Output the [X, Y] coordinate of the center of the cell containing the given text.  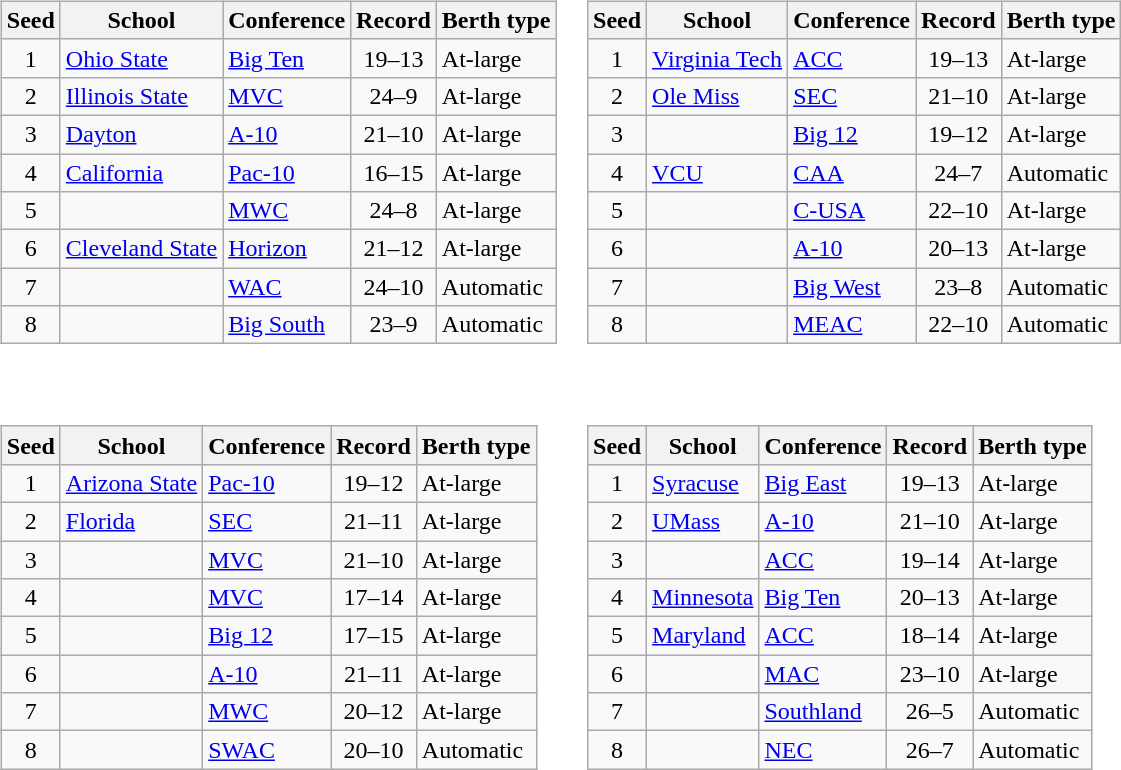
Arizona State [131, 483]
23–8 [959, 287]
18–14 [930, 636]
Big East [823, 483]
MEAC [852, 325]
23–10 [930, 674]
MAC [823, 674]
Ohio State [141, 58]
NEC [823, 750]
Southland [823, 712]
SWAC [267, 750]
26–7 [930, 750]
VCU [718, 173]
Horizon [287, 249]
Ole Miss [718, 96]
24–7 [959, 173]
21–12 [394, 249]
20–10 [374, 750]
Big West [852, 287]
Virginia Tech [718, 58]
20–12 [374, 712]
Syracuse [703, 483]
16–15 [394, 173]
Maryland [703, 636]
Dayton [141, 134]
UMass [703, 521]
WAC [287, 287]
CAA [852, 173]
17–15 [374, 636]
24–10 [394, 287]
24–9 [394, 96]
Big South [287, 325]
26–5 [930, 712]
19–14 [930, 559]
Cleveland State [141, 249]
C-USA [852, 211]
California [141, 173]
23–9 [394, 325]
Minnesota [703, 598]
Illinois State [141, 96]
24–8 [394, 211]
17–14 [374, 598]
Florida [131, 521]
